Return [x, y] of the center of cell containing provided text 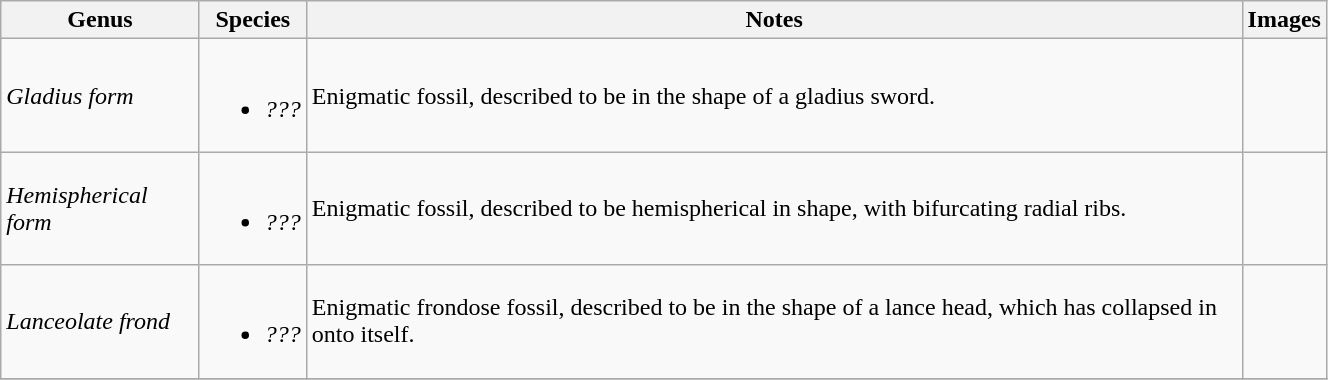
Gladius form [100, 96]
Hemispherical form [100, 208]
Enigmatic fossil, described to be in the shape of a gladius sword. [774, 96]
Enigmatic fossil, described to be hemispherical in shape, with bifurcating radial ribs. [774, 208]
Species [252, 20]
Images [1284, 20]
Genus [100, 20]
Notes [774, 20]
Lanceolate frond [100, 322]
Enigmatic frondose fossil, described to be in the shape of a lance head, which has collapsed in onto itself. [774, 322]
